Capture the cell that displays the provided text and extract its (X, Y) central coordinate. 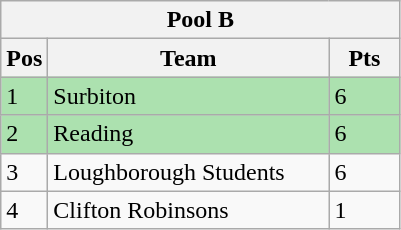
Pool B (200, 20)
Surbiton (188, 96)
Reading (188, 134)
3 (24, 172)
Team (188, 58)
Pts (364, 58)
Pos (24, 58)
4 (24, 210)
Clifton Robinsons (188, 210)
Loughborough Students (188, 172)
2 (24, 134)
